For the text-containing cell, return its midpoint in (X, Y) coordinate format. 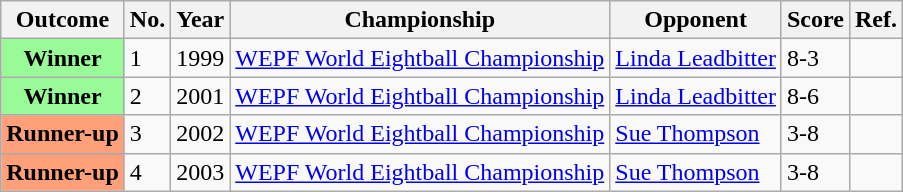
1 (147, 58)
Outcome (63, 20)
No. (147, 20)
2 (147, 96)
2003 (200, 172)
8-6 (815, 96)
Year (200, 20)
Opponent (696, 20)
Ref. (876, 20)
2002 (200, 134)
Score (815, 20)
2001 (200, 96)
Championship (420, 20)
8-3 (815, 58)
1999 (200, 58)
3 (147, 134)
4 (147, 172)
